Provide the (X, Y) coordinate of the cell's center where the given text is located.  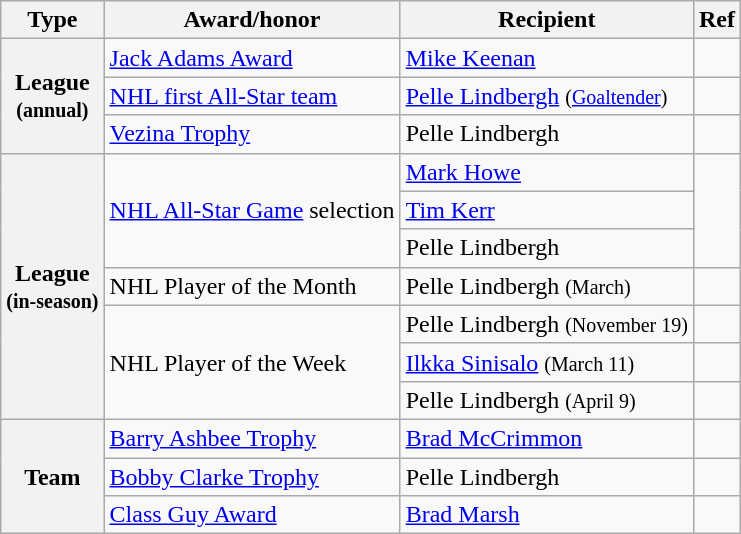
Mike Keenan (546, 58)
Ref (716, 20)
Bobby Clarke Trophy (252, 477)
Pelle Lindbergh (April 9) (546, 400)
Class Guy Award (252, 515)
NHL Player of the Week (252, 362)
League(annual) (52, 96)
Vezina Trophy (252, 134)
NHL Player of the Month (252, 286)
Brad McCrimmon (546, 438)
Type (52, 20)
Barry Ashbee Trophy (252, 438)
Team (52, 476)
Pelle Lindbergh (November 19) (546, 324)
Pelle Lindbergh (Goaltender) (546, 96)
Brad Marsh (546, 515)
Jack Adams Award (252, 58)
Award/honor (252, 20)
League(in-season) (52, 286)
Tim Kerr (546, 210)
NHL All-Star Game selection (252, 210)
Mark Howe (546, 172)
NHL first All-Star team (252, 96)
Ilkka Sinisalo (March 11) (546, 362)
Pelle Lindbergh (March) (546, 286)
Recipient (546, 20)
